From the cell containing the given text, extract its center point as [x, y] coordinate. 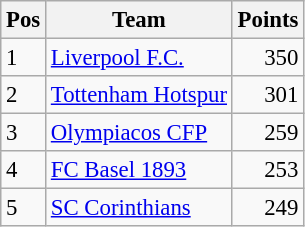
249 [268, 208]
259 [268, 133]
Pos [24, 20]
301 [268, 95]
Points [268, 20]
350 [268, 58]
1 [24, 58]
FC Basel 1893 [140, 170]
2 [24, 95]
Olympiacos CFP [140, 133]
Team [140, 20]
3 [24, 133]
SC Corinthians [140, 208]
4 [24, 170]
253 [268, 170]
Liverpool F.C. [140, 58]
5 [24, 208]
Tottenham Hotspur [140, 95]
